Capture the cell that displays the provided text and extract its [x, y] central coordinate. 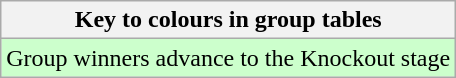
Key to colours in group tables [228, 20]
Group winners advance to the Knockout stage [228, 58]
